Provide the [x, y] coordinate of the cell's center where the given text is located.  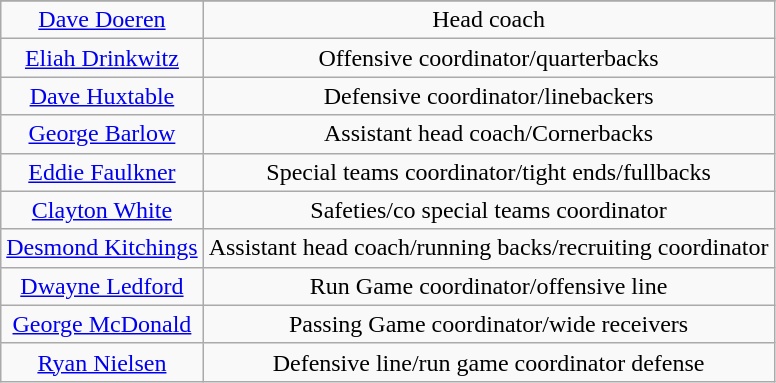
Desmond Kitchings [102, 248]
Clayton White [102, 210]
Eddie Faulkner [102, 172]
Assistant head coach/Cornerbacks [488, 134]
Defensive line/run game coordinator defense [488, 362]
George McDonald [102, 324]
Ryan Nielsen [102, 362]
Passing Game coordinator/wide receivers [488, 324]
Safeties/co special teams coordinator [488, 210]
Eliah Drinkwitz [102, 58]
Dave Doeren [102, 20]
George Barlow [102, 134]
Defensive coordinator/linebackers [488, 96]
Assistant head coach/running backs/recruiting coordinator [488, 248]
Run Game coordinator/offensive line [488, 286]
Dwayne Ledford [102, 286]
Special teams coordinator/tight ends/fullbacks [488, 172]
Offensive coordinator/quarterbacks [488, 58]
Dave Huxtable [102, 96]
Head coach [488, 20]
